Determine the (X, Y) coordinate at the center of the cell enclosing the given text.  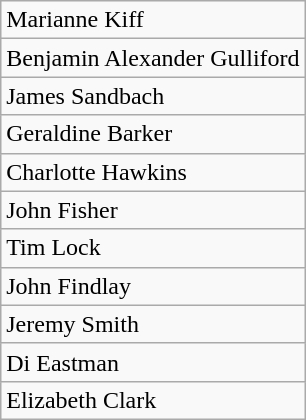
John Findlay (153, 286)
John Fisher (153, 210)
Geraldine Barker (153, 134)
Elizabeth Clark (153, 400)
Tim Lock (153, 248)
Jeremy Smith (153, 324)
Di Eastman (153, 362)
James Sandbach (153, 96)
Charlotte Hawkins (153, 172)
Benjamin Alexander Gulliford (153, 58)
Marianne Kiff (153, 20)
